Identify which cell holds the provided text, then report its [X, Y] central coordinate. 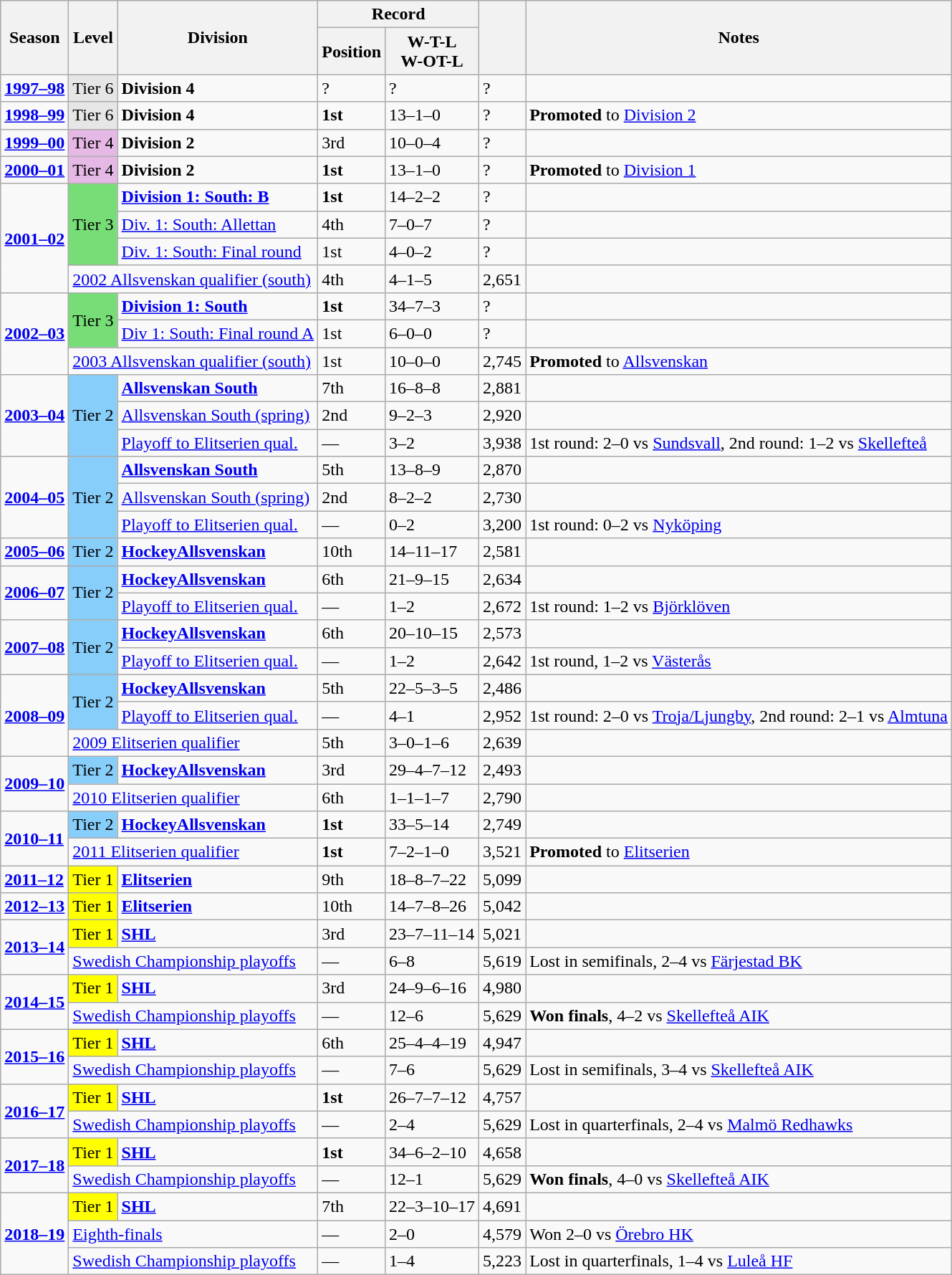
1997–98 [34, 88]
14–2–2 [433, 197]
34–7–3 [433, 306]
6–0–0 [433, 333]
2,493 [503, 770]
14–11–17 [433, 552]
2,870 [503, 470]
2,730 [503, 497]
2003–04 [34, 416]
2012–13 [34, 907]
10–0–4 [433, 143]
3–0–1–6 [433, 742]
4–0–2 [433, 252]
3,521 [503, 852]
2013–14 [34, 947]
13–8–9 [433, 470]
3,938 [503, 443]
2,651 [503, 279]
0–2 [433, 525]
5,042 [503, 907]
Won finals, 4–2 vs Skellefteå AIK [739, 1016]
4–1 [433, 715]
3–2 [433, 443]
1998–99 [34, 115]
Division [218, 37]
Season [34, 37]
1st round, 1–2 vs Västerås [739, 661]
Promoted to Division 1 [739, 170]
2,749 [503, 825]
2,920 [503, 416]
4–1–5 [433, 279]
2005–06 [34, 552]
10–0–0 [433, 360]
2009 Elitserien qualifier [193, 742]
14–7–8–26 [433, 907]
2002 Allsvenskan qualifier (south) [193, 279]
6–8 [433, 961]
2010–11 [34, 839]
Promoted to Allsvenskan [739, 360]
2011 Elitserien qualifier [193, 852]
2006–07 [34, 593]
Div. 1: South: Final round [218, 252]
Position [352, 52]
2009–10 [34, 783]
2001–02 [34, 238]
Eighth-finals [193, 1233]
1999–00 [34, 143]
2,639 [503, 742]
2018–19 [34, 1233]
Won 2–0 vs Örebro HK [739, 1233]
4,579 [503, 1233]
2,573 [503, 634]
1st round: 2–0 vs Sundsvall, 2nd round: 1–2 vs Skellefteå [739, 443]
1–1–1–7 [433, 798]
Division 1: South: B [218, 197]
5,021 [503, 934]
1st round: 0–2 vs Nyköping [739, 525]
3,200 [503, 525]
9–2–3 [433, 416]
2015–16 [34, 1056]
2,672 [503, 606]
22–3–10–17 [433, 1206]
21–9–15 [433, 579]
7–2–1–0 [433, 852]
34–6–2–10 [433, 1152]
Division 1: South [218, 306]
5,099 [503, 879]
Lost in semifinals, 3–4 vs Skellefteå AIK [739, 1070]
2,486 [503, 688]
2017–18 [34, 1165]
4,947 [503, 1043]
2,952 [503, 715]
29–4–7–12 [433, 770]
1–4 [433, 1261]
2,745 [503, 360]
16–8–8 [433, 388]
2002–03 [34, 333]
2016–17 [34, 1111]
Notes [739, 37]
26–7–7–12 [433, 1097]
24–9–6–16 [433, 988]
12–6 [433, 1016]
Record [398, 14]
Won finals, 4–0 vs Skellefteå AIK [739, 1179]
23–7–11–14 [433, 934]
Promoted to Elitserien [739, 852]
7–6 [433, 1070]
1st round: 1–2 vs Björklöven [739, 606]
2,634 [503, 579]
2004–05 [34, 497]
2000–01 [34, 170]
33–5–14 [433, 825]
2011–12 [34, 879]
8–2–2 [433, 497]
2,581 [503, 552]
25–4–4–19 [433, 1043]
5,619 [503, 961]
2,881 [503, 388]
2010 Elitserien qualifier [193, 798]
1st round: 2–0 vs Troja/Ljungby, 2nd round: 2–1 vs Almtuna [739, 715]
2–4 [433, 1124]
4,980 [503, 988]
4,757 [503, 1097]
Level [93, 37]
18–8–7–22 [433, 879]
2003 Allsvenskan qualifier (south) [193, 360]
9th [352, 879]
2–0 [433, 1233]
20–10–15 [433, 634]
2008–09 [34, 715]
2007–08 [34, 647]
22–5–3–5 [433, 688]
2,642 [503, 661]
4,691 [503, 1206]
7–0–7 [433, 224]
2,790 [503, 798]
2014–15 [34, 1002]
Div 1: South: Final round A [218, 333]
4,658 [503, 1152]
Promoted to Division 2 [739, 115]
Lost in quarterfinals, 1–4 vs Luleå HF [739, 1261]
Lost in semifinals, 2–4 vs Färjestad BK [739, 961]
W-T-LW-OT-L [433, 52]
12–1 [433, 1179]
Div. 1: South: Allettan [218, 224]
5,223 [503, 1261]
Lost in quarterfinals, 2–4 vs Malmö Redhawks [739, 1124]
